Extract the (X, Y) coordinate from the center of the cell holding the provided text.  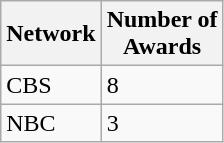
3 (162, 123)
8 (162, 85)
Number ofAwards (162, 34)
CBS (51, 85)
Network (51, 34)
NBC (51, 123)
